Return the [x, y] coordinate for the center point of the cell that contains the specified text.  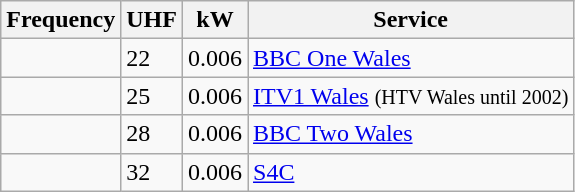
25 [152, 96]
22 [152, 58]
S4C [411, 172]
ITV1 Wales (HTV Wales until 2002) [411, 96]
Service [411, 20]
BBC Two Wales [411, 134]
kW [214, 20]
BBC One Wales [411, 58]
28 [152, 134]
UHF [152, 20]
Frequency [61, 20]
32 [152, 172]
